Capture the cell that displays the provided text and extract its [X, Y] central coordinate. 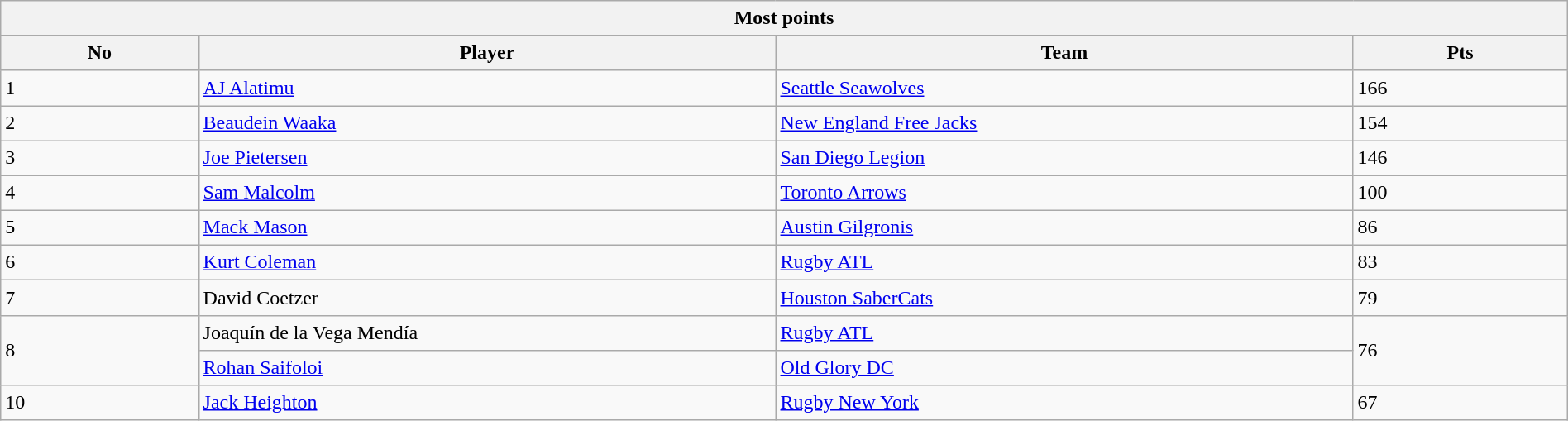
5 [99, 227]
Sam Malcolm [487, 193]
4 [99, 193]
146 [1460, 158]
67 [1460, 403]
Pts [1460, 53]
No [99, 53]
Kurt Coleman [487, 263]
10 [99, 403]
154 [1460, 123]
79 [1460, 298]
83 [1460, 263]
Rohan Saifoloi [487, 367]
Joe Pietersen [487, 158]
76 [1460, 351]
8 [99, 351]
Houston SaberCats [1064, 298]
David Coetzer [487, 298]
3 [99, 158]
Most points [784, 18]
86 [1460, 227]
166 [1460, 88]
100 [1460, 193]
Toronto Arrows [1064, 193]
Jack Heighton [487, 403]
6 [99, 263]
San Diego Legion [1064, 158]
Rugby New York [1064, 403]
Mack Mason [487, 227]
Seattle Seawolves [1064, 88]
Player [487, 53]
New England Free Jacks [1064, 123]
7 [99, 298]
Team [1064, 53]
Joaquín de la Vega Mendía [487, 332]
AJ Alatimu [487, 88]
Old Glory DC [1064, 367]
Beaudein Waaka [487, 123]
2 [99, 123]
1 [99, 88]
Austin Gilgronis [1064, 227]
